Identify which cell holds the provided text, then report its [X, Y] central coordinate. 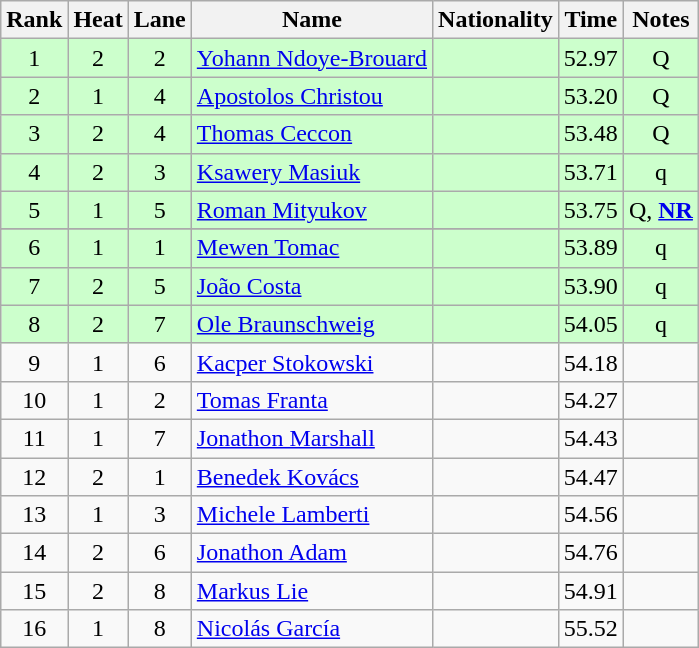
Jonathon Adam [312, 553]
15 [34, 591]
Ole Braunschweig [312, 324]
Michele Lamberti [312, 515]
54.18 [590, 362]
Apostolos Christou [312, 96]
11 [34, 438]
Q, NR [660, 210]
Lane [160, 20]
Rank [34, 20]
Name [312, 20]
Benedek Kovács [312, 477]
52.97 [590, 58]
Markus Lie [312, 591]
53.48 [590, 134]
Mewen Tomac [312, 248]
53.90 [590, 286]
Jonathon Marshall [312, 438]
54.47 [590, 477]
Heat [98, 20]
Thomas Ceccon [312, 134]
54.27 [590, 400]
Ksawery Masiuk [312, 172]
53.20 [590, 96]
João Costa [312, 286]
13 [34, 515]
Nicolás García [312, 629]
Kacper Stokowski [312, 362]
Roman Mityukov [312, 210]
Notes [660, 20]
12 [34, 477]
53.75 [590, 210]
Nationality [496, 20]
Yohann Ndoye-Brouard [312, 58]
54.56 [590, 515]
54.76 [590, 553]
54.91 [590, 591]
10 [34, 400]
53.71 [590, 172]
54.05 [590, 324]
Time [590, 20]
55.52 [590, 629]
9 [34, 362]
16 [34, 629]
Tomas Franta [312, 400]
53.89 [590, 248]
54.43 [590, 438]
14 [34, 553]
